Return the [x, y] coordinate for the center point of the cell that contains the specified text.  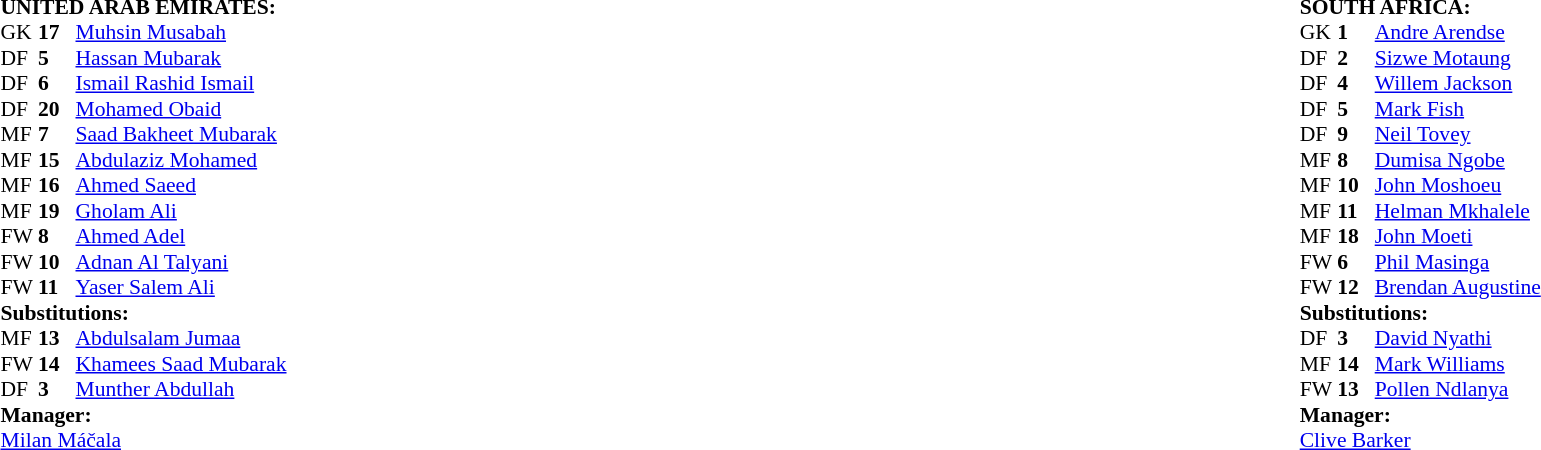
Munther Abdullah [182, 389]
Muhsin Musabah [182, 33]
Abdulaziz Mohamed [182, 160]
4 [1356, 83]
Mohamed Obaid [182, 109]
9 [1356, 135]
Phil Masinga [1458, 262]
Andre Arendse [1458, 33]
Adnan Al Talyani [182, 262]
Ahmed Adel [182, 237]
Gholam Ali [182, 211]
Ismail Rashid Ismail [182, 83]
Abdulsalam Jumaa [182, 339]
12 [1356, 287]
17 [57, 33]
Brendan Augustine [1458, 287]
Sizwe Motaung [1458, 58]
18 [1356, 237]
David Nyathi [1458, 339]
16 [57, 185]
Neil Tovey [1458, 135]
Yaser Salem Ali [182, 287]
Saad Bakheet Mubarak [182, 135]
Mark Williams [1458, 364]
Ahmed Saeed [182, 185]
1 [1356, 33]
Helman Mkhalele [1458, 211]
John Moeti [1458, 237]
7 [57, 135]
19 [57, 211]
Khamees Saad Mubarak [182, 364]
Dumisa Ngobe [1458, 160]
Hassan Mubarak [182, 58]
Mark Fish [1458, 109]
John Moshoeu [1458, 185]
Pollen Ndlanya [1458, 389]
15 [57, 160]
20 [57, 109]
2 [1356, 58]
Willem Jackson [1458, 83]
